Capture the cell that displays the provided text and extract its [X, Y] central coordinate. 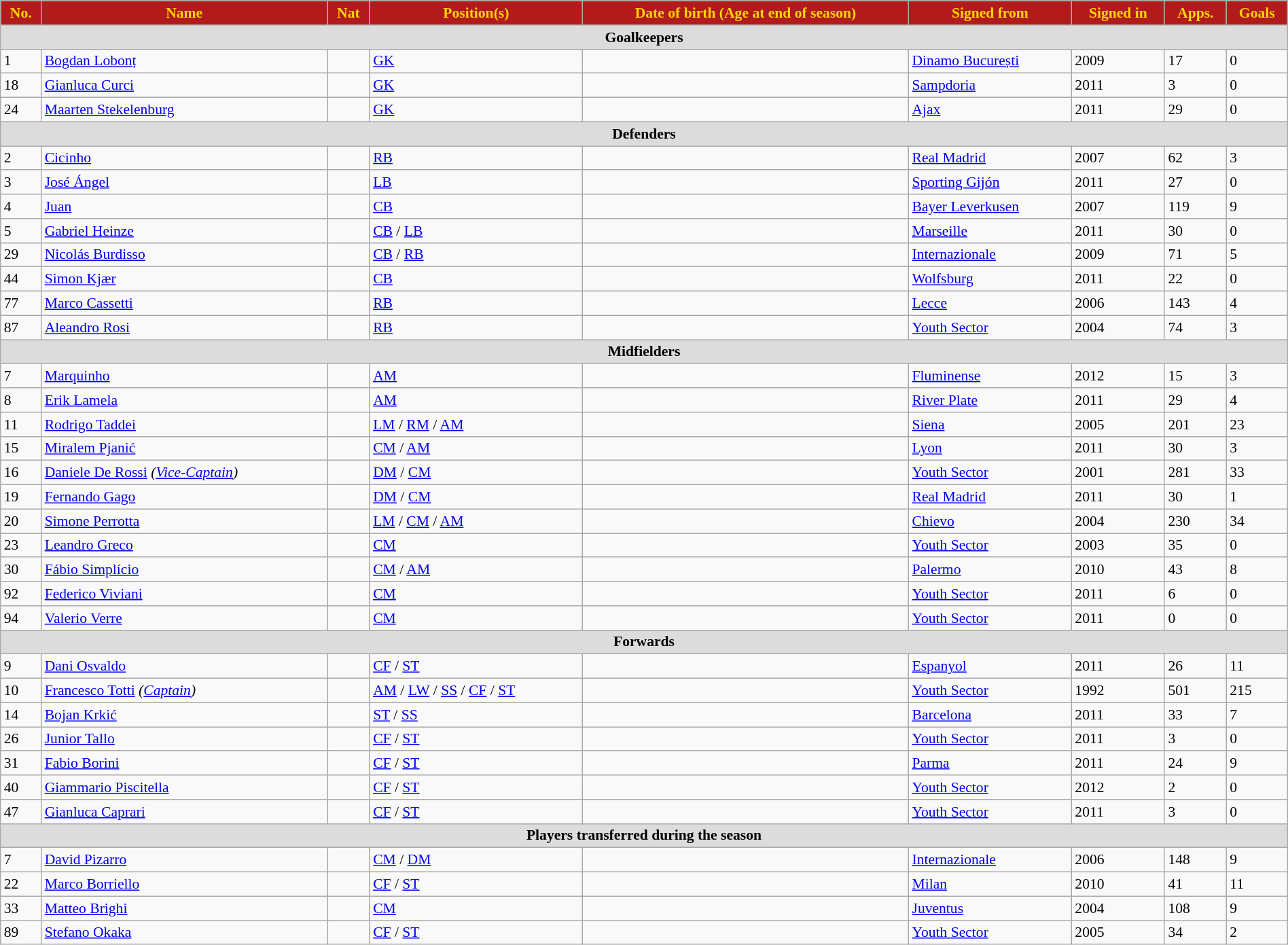
Simone Perrotta [185, 521]
16 [21, 473]
Espanyol [990, 666]
201 [1196, 425]
Ajax [990, 110]
Stefano Okaka [185, 933]
230 [1196, 521]
92 [21, 594]
87 [21, 327]
Francesco Totti (Captain) [185, 691]
Gabriel Heinze [185, 231]
19 [21, 497]
Date of birth (Age at end of season) [746, 13]
Lecce [990, 304]
Position(s) [476, 13]
Siena [990, 425]
Marseille [990, 231]
Giammario Piscitella [185, 787]
Fabio Borini [185, 764]
Nat [348, 13]
47 [21, 812]
Junior Tallo [185, 739]
77 [21, 304]
Juan [185, 207]
Milan [990, 885]
River Plate [990, 400]
Fluminense [990, 376]
Lyon [990, 448]
10 [21, 691]
Midfielders [644, 352]
Fábio Simplício [185, 570]
Cicinho [185, 158]
27 [1196, 183]
119 [1196, 207]
281 [1196, 473]
Defenders [644, 134]
Chievo [990, 521]
501 [1196, 691]
CB / LB [476, 231]
62 [1196, 158]
1992 [1118, 691]
Valerio Verre [185, 618]
89 [21, 933]
ST / SS [476, 715]
CB / RB [476, 255]
Goalkeepers [644, 37]
148 [1196, 860]
Marco Cassetti [185, 304]
Bayer Leverkusen [990, 207]
LM / CM / AM [476, 521]
Players transferred during the season [644, 836]
Simon Kjær [185, 279]
17 [1196, 61]
Parma [990, 764]
Goals [1257, 13]
Gianluca Curci [185, 86]
Marquinho [185, 376]
43 [1196, 570]
6 [1196, 594]
20 [21, 521]
40 [21, 787]
108 [1196, 908]
Dinamo București [990, 61]
Federico Viviani [185, 594]
LM / RM / AM [476, 425]
31 [21, 764]
Forwards [644, 642]
Signed from [990, 13]
Leandro Greco [185, 546]
14 [21, 715]
Bogdan Lobonț [185, 61]
71 [1196, 255]
44 [21, 279]
Marco Borriello [185, 885]
Wolfsburg [990, 279]
Name [185, 13]
Dani Osvaldo [185, 666]
Matteo Brighi [185, 908]
Bojan Krkić [185, 715]
94 [21, 618]
David Pizarro [185, 860]
Aleandro Rosi [185, 327]
LB [476, 183]
Daniele De Rossi (Vice-Captain) [185, 473]
41 [1196, 885]
Sporting Gijón [990, 183]
35 [1196, 546]
Gianluca Caprari [185, 812]
No. [21, 13]
CM / DM [476, 860]
Nicolás Burdisso [185, 255]
Fernando Gago [185, 497]
Rodrigo Taddei [185, 425]
143 [1196, 304]
2001 [1118, 473]
Juventus [990, 908]
2003 [1118, 546]
Palermo [990, 570]
AM / LW / SS / CF / ST [476, 691]
Sampdoria [990, 86]
José Ángel [185, 183]
18 [21, 86]
74 [1196, 327]
Maarten Stekelenburg [185, 110]
Signed in [1118, 13]
Barcelona [990, 715]
215 [1257, 691]
Miralem Pjanić [185, 448]
Erik Lamela [185, 400]
Apps. [1196, 13]
